Find where the given text appears and provide that cell's center as (X, Y) coordinate. 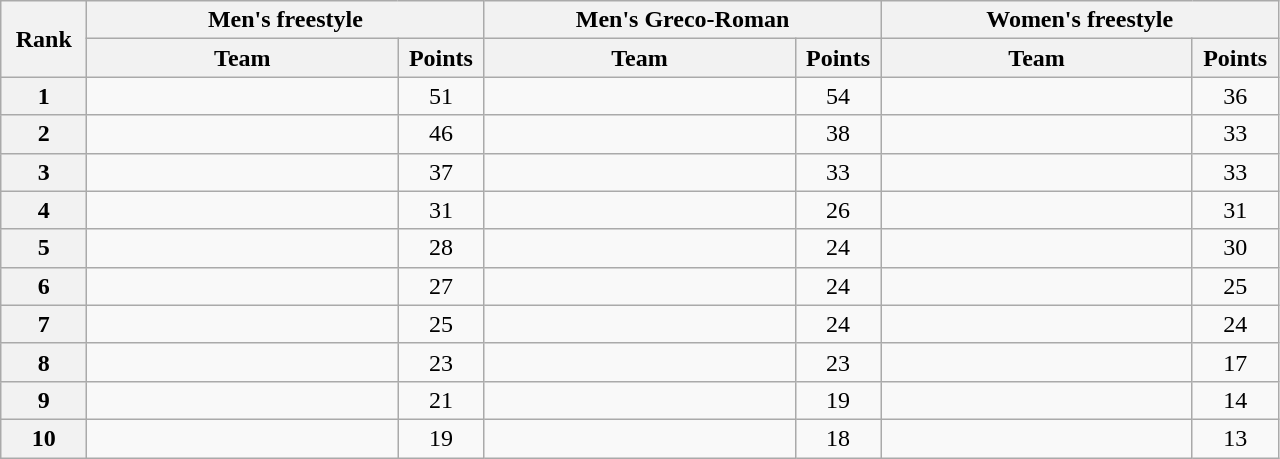
Men's freestyle (286, 20)
28 (441, 248)
Women's freestyle (1080, 20)
8 (44, 362)
6 (44, 286)
Rank (44, 39)
21 (441, 400)
18 (838, 438)
51 (441, 96)
Men's Greco-Roman (682, 20)
10 (44, 438)
9 (44, 400)
17 (1235, 362)
27 (441, 286)
1 (44, 96)
14 (1235, 400)
54 (838, 96)
3 (44, 172)
30 (1235, 248)
4 (44, 210)
26 (838, 210)
5 (44, 248)
13 (1235, 438)
36 (1235, 96)
37 (441, 172)
7 (44, 324)
38 (838, 134)
46 (441, 134)
2 (44, 134)
